Output the [X, Y] coordinate of the center of the cell containing the given text.  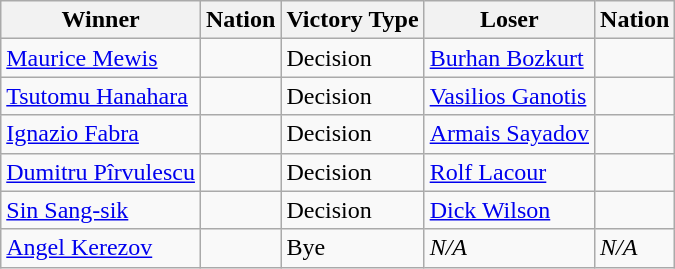
Bye [352, 248]
Ignazio Fabra [101, 134]
Burhan Bozkurt [509, 58]
Dumitru Pîrvulescu [101, 172]
Angel Kerezov [101, 248]
Vasilios Ganotis [509, 96]
Winner [101, 20]
Armais Sayadov [509, 134]
Dick Wilson [509, 210]
Victory Type [352, 20]
Sin Sang-sik [101, 210]
Rolf Lacour [509, 172]
Maurice Mewis [101, 58]
Loser [509, 20]
Tsutomu Hanahara [101, 96]
